Provide the [X, Y] coordinate of the cell's center where the given text is located.  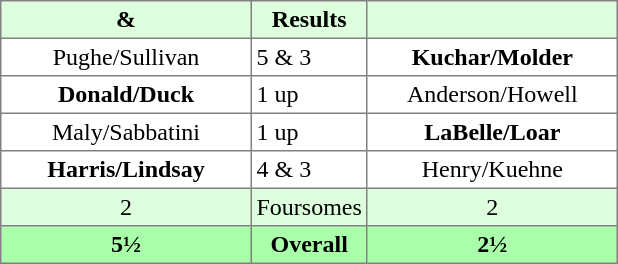
5½ [126, 245]
Foursomes [309, 207]
Pughe/Sullivan [126, 57]
Harris/Lindsay [126, 170]
5 & 3 [309, 57]
Anderson/Howell [492, 95]
Results [309, 20]
& [126, 20]
Donald/Duck [126, 95]
4 & 3 [309, 170]
Overall [309, 245]
Kuchar/Molder [492, 57]
Maly/Sabbatini [126, 132]
LaBelle/Loar [492, 132]
2½ [492, 245]
Henry/Kuehne [492, 170]
